From the cell containing the given text, extract its center point as [x, y] coordinate. 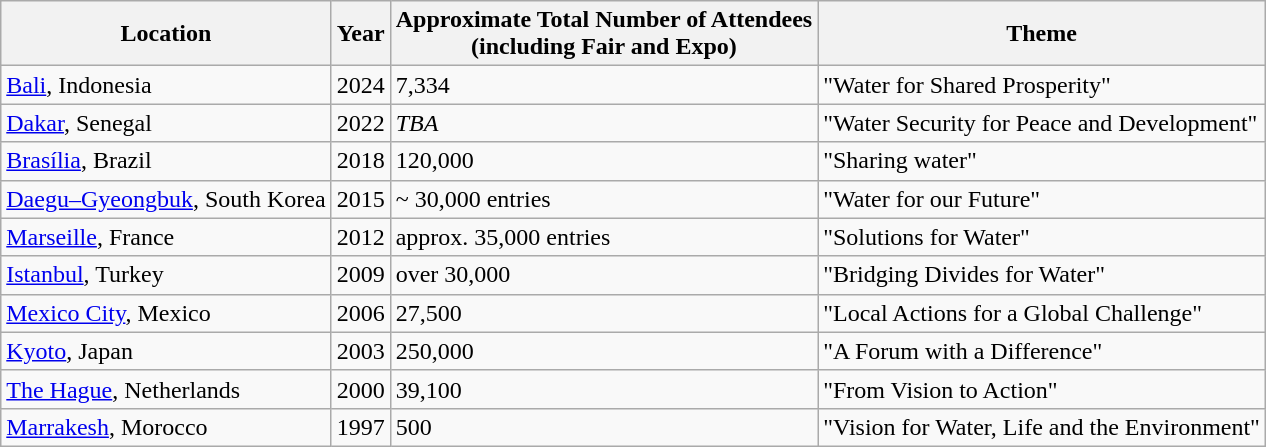
"Bridging Divides for Water" [1042, 275]
Istanbul, Turkey [166, 275]
"Solutions for Water" [1042, 237]
TBA [604, 123]
"Water for our Future" [1042, 199]
"Water for Shared Prosperity" [1042, 85]
"From Vision to Action" [1042, 389]
500 [604, 427]
2015 [360, 199]
Year [360, 34]
"A Forum with a Difference" [1042, 351]
over 30,000 [604, 275]
Theme [1042, 34]
"Vision for Water, Life and the Environment" [1042, 427]
Marseille, France [166, 237]
2018 [360, 161]
250,000 [604, 351]
120,000 [604, 161]
2022 [360, 123]
"Local Actions for a Global Challenge" [1042, 313]
2006 [360, 313]
Dakar, Senegal [166, 123]
Bali, Indonesia [166, 85]
1997 [360, 427]
2012 [360, 237]
2009 [360, 275]
Daegu–Gyeongbuk, South Korea [166, 199]
27,500 [604, 313]
"Sharing water" [1042, 161]
2003 [360, 351]
"Water Security for Peace and Development" [1042, 123]
~ 30,000 entries [604, 199]
Mexico City, Mexico [166, 313]
Kyoto, Japan [166, 351]
2000 [360, 389]
Marrakesh, Morocco [166, 427]
The Hague, Netherlands [166, 389]
approx. 35,000 entries [604, 237]
39,100 [604, 389]
Brasília, Brazil [166, 161]
7,334 [604, 85]
Location [166, 34]
Approximate Total Number of Attendees(including Fair and Expo) [604, 34]
2024 [360, 85]
